Determine the (x, y) coordinate at the center of the cell enclosing the given text.  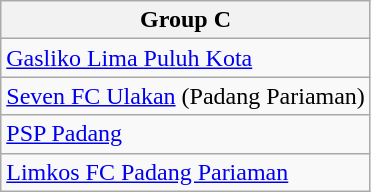
Limkos FC Padang Pariaman (186, 172)
Seven FC Ulakan (Padang Pariaman) (186, 96)
PSP Padang (186, 134)
Group C (186, 20)
Gasliko Lima Puluh Kota (186, 58)
